Pinpoint the cell where the given text exists, returning its [X, Y] midpoint coordinate. 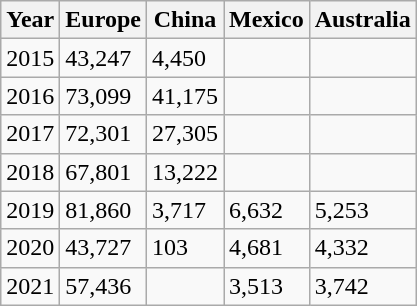
2017 [30, 134]
73,099 [104, 96]
2021 [30, 286]
4,681 [267, 248]
72,301 [104, 134]
3,513 [267, 286]
5,253 [362, 210]
57,436 [104, 286]
Europe [104, 20]
6,632 [267, 210]
2020 [30, 248]
2018 [30, 172]
43,247 [104, 58]
4,450 [184, 58]
Australia [362, 20]
67,801 [104, 172]
41,175 [184, 96]
2016 [30, 96]
2015 [30, 58]
China [184, 20]
Year [30, 20]
3,717 [184, 210]
4,332 [362, 248]
Mexico [267, 20]
27,305 [184, 134]
43,727 [104, 248]
13,222 [184, 172]
103 [184, 248]
3,742 [362, 286]
2019 [30, 210]
81,860 [104, 210]
